Detect which cell encompasses the target text, then output its (X, Y) center coordinate. 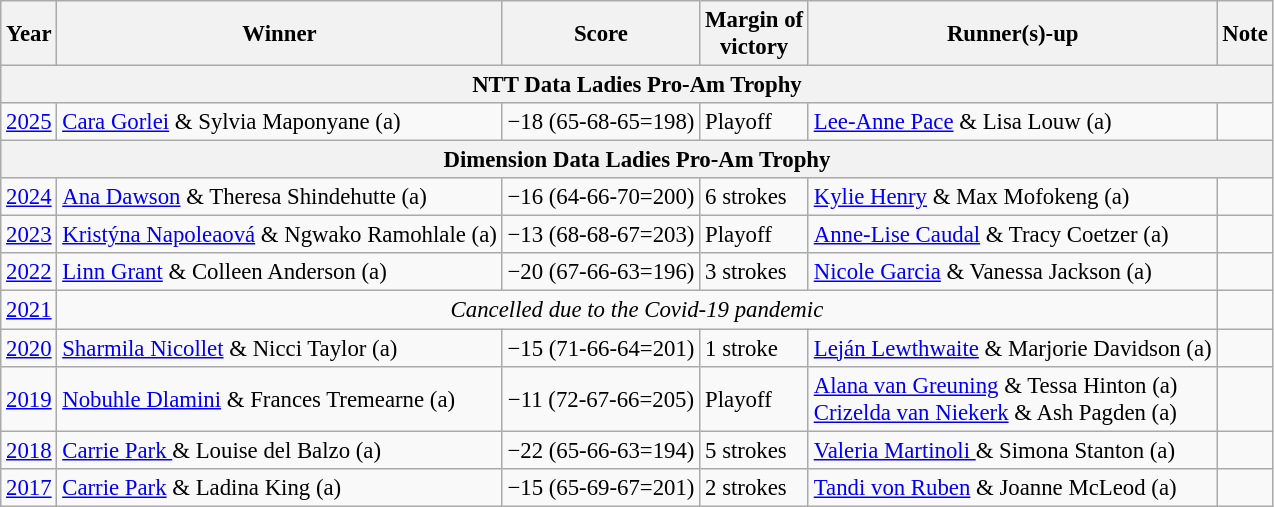
Nobuhle Dlamini & Frances Tremearne (a) (280, 398)
−11 (72-67-66=205) (601, 398)
2 strokes (754, 487)
Note (1245, 34)
Cara Gorlei & Sylvia Maponyane (a) (280, 122)
Dimension Data Ladies Pro-Am Trophy (637, 160)
2020 (29, 348)
NTT Data Ladies Pro-Am Trophy (637, 85)
Year (29, 34)
2023 (29, 235)
2018 (29, 450)
Ana Dawson & Theresa Shindehutte (a) (280, 197)
−16 (64-66-70=200) (601, 197)
Sharmila Nicollet & Nicci Taylor (a) (280, 348)
Valeria Martinoli & Simona Stanton (a) (1012, 450)
−15 (65-69-67=201) (601, 487)
Linn Grant & Colleen Anderson (a) (280, 273)
−15 (71-66-64=201) (601, 348)
Margin ofvictory (754, 34)
2019 (29, 398)
−20 (67-66-63=196) (601, 273)
2021 (29, 310)
Kylie Henry & Max Mofokeng (a) (1012, 197)
3 strokes (754, 273)
Cancelled due to the Covid-19 pandemic (637, 310)
Anne-Lise Caudal & Tracy Coetzer (a) (1012, 235)
Carrie Park & Louise del Balzo (a) (280, 450)
2017 (29, 487)
Carrie Park & Ladina King (a) (280, 487)
Nicole Garcia & Vanessa Jackson (a) (1012, 273)
Runner(s)-up (1012, 34)
5 strokes (754, 450)
−18 (65-68-65=198) (601, 122)
2025 (29, 122)
Tandi von Ruben & Joanne McLeod (a) (1012, 487)
−13 (68-68-67=203) (601, 235)
−22 (65-66-63=194) (601, 450)
Score (601, 34)
Winner (280, 34)
2022 (29, 273)
Leján Lewthwaite & Marjorie Davidson (a) (1012, 348)
Alana van Greuning & Tessa Hinton (a) Crizelda van Niekerk & Ash Pagden (a) (1012, 398)
Lee-Anne Pace & Lisa Louw (a) (1012, 122)
6 strokes (754, 197)
Kristýna Napoleaová & Ngwako Ramohlale (a) (280, 235)
1 stroke (754, 348)
2024 (29, 197)
